Locate the cell with the specified text and output its [x, y] center coordinate. 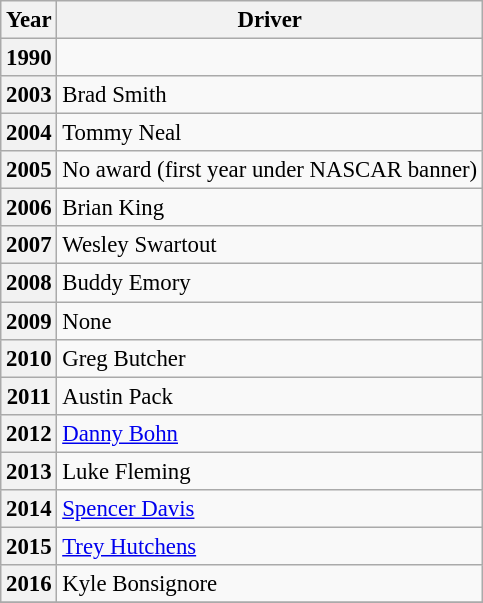
2011 [29, 396]
2007 [29, 245]
2009 [29, 321]
2010 [29, 358]
2012 [29, 433]
No award (first year under NASCAR banner) [270, 170]
Trey Hutchens [270, 546]
2005 [29, 170]
None [270, 321]
Kyle Bonsignore [270, 584]
Year [29, 20]
Austin Pack [270, 396]
Brad Smith [270, 95]
2015 [29, 546]
2016 [29, 584]
Luke Fleming [270, 471]
Spencer Davis [270, 509]
Tommy Neal [270, 133]
1990 [29, 58]
Wesley Swartout [270, 245]
2013 [29, 471]
Brian King [270, 208]
2008 [29, 283]
Danny Bohn [270, 433]
2014 [29, 509]
2004 [29, 133]
Driver [270, 20]
2003 [29, 95]
2006 [29, 208]
Greg Butcher [270, 358]
Buddy Emory [270, 283]
